Pinpoint the cell where the given text exists, returning its (x, y) midpoint coordinate. 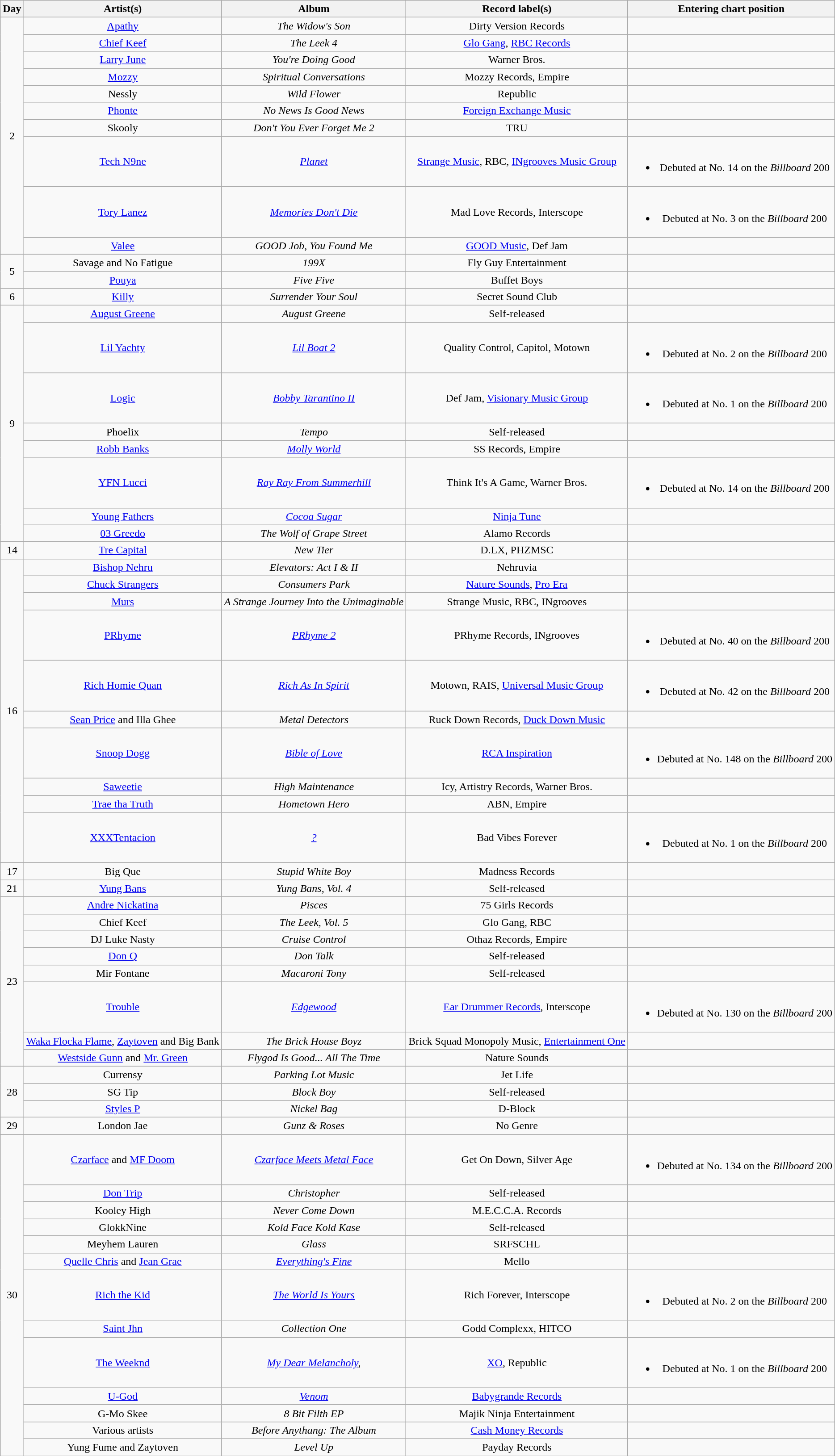
21 (12, 888)
Quality Control, Capitol, Motown (517, 347)
Planet (314, 162)
30 (12, 1295)
No News Is Good News (314, 111)
Majik Ninja Entertainment (517, 1413)
Phonte (122, 111)
Surrender Your Soul (314, 297)
Snoop Dogg (122, 753)
Secret Sound Club (517, 297)
Logic (122, 398)
Ninja Tune (517, 516)
Level Up (314, 1447)
Apathy (122, 26)
Glo Gang, RBC Records (517, 43)
Babygrande Records (517, 1396)
Don Trip (122, 1193)
Alamo Records (517, 533)
Czarface and MF Doom (122, 1159)
PRhyme (122, 635)
Get On Down, Silver Age (517, 1159)
Debuted at No. 3 on the Billboard 200 (731, 212)
No Genre (517, 1126)
Warner Bros. (517, 60)
Flygod Is Good... All The Time (314, 1058)
High Maintenance (314, 787)
Bishop Nehru (122, 567)
Don Talk (314, 956)
Memories Don't Die (314, 212)
Entering chart position (731, 9)
Molly World (314, 449)
Tory Lanez (122, 212)
Trae tha Truth (122, 804)
Record label(s) (517, 9)
Everything's Fine (314, 1261)
Parking Lot Music (314, 1075)
My Dear Melancholy, (314, 1362)
8 Bit Filth EP (314, 1413)
5 (12, 271)
XO, Republic (517, 1362)
6 (12, 297)
The Leek 4 (314, 43)
Mad Love Records, Interscope (517, 212)
Sean Price and Illa Ghee (122, 720)
Debuted at No. 42 on the Billboard 200 (731, 685)
Styles P (122, 1109)
Currensy (122, 1075)
The Widow's Son (314, 26)
03 Greedo (122, 533)
Valee (122, 246)
Ear Drummer Records, Interscope (517, 1007)
2 (12, 136)
Quelle Chris and Jean Grae (122, 1261)
Venom (314, 1396)
U-God (122, 1396)
29 (12, 1126)
Lil Boat 2 (314, 347)
? (314, 838)
Czarface Meets Metal Face (314, 1159)
75 Girls Records (517, 905)
London Jae (122, 1126)
Block Boy (314, 1092)
GOOD Music, Def Jam (517, 246)
Motown, RAIS, Universal Music Group (517, 685)
Debuted at No. 130 on the Billboard 200 (731, 1007)
Cruise Control (314, 939)
Nature Sounds (517, 1058)
23 (12, 982)
Kold Face Kold Kase (314, 1227)
Debuted at No. 148 on the Billboard 200 (731, 753)
28 (12, 1092)
Skooly (122, 128)
Ray Ray From Summerhill (314, 482)
Before Anythang: The Album (314, 1430)
Artist(s) (122, 9)
Cash Money Records (517, 1430)
Collection One (314, 1329)
Kooley High (122, 1210)
Nehruvia (517, 567)
Pisces (314, 905)
G-Mo Skee (122, 1413)
Dirty Version Records (517, 26)
Think It's A Game, Warner Bros. (517, 482)
Saint Jhn (122, 1329)
Day (12, 9)
RCA Inspiration (517, 753)
Rich Forever, Interscope (517, 1295)
Strange Music, RBC, INgrooves Music Group (517, 162)
Edgewood (314, 1007)
14 (12, 550)
Othaz Records, Empire (517, 939)
Stupid White Boy (314, 871)
The Wolf of Grape Street (314, 533)
Nickel Bag (314, 1109)
SG Tip (122, 1092)
Meyhem Lauren (122, 1244)
Foreign Exchange Music (517, 111)
Lil Yachty (122, 347)
Chuck Strangers (122, 584)
Tre Capital (122, 550)
Macaroni Tony (314, 973)
Murs (122, 601)
SS Records, Empire (517, 449)
Album (314, 9)
D-Block (517, 1109)
Various artists (122, 1430)
Gunz & Roses (314, 1126)
Don't You Ever Forget Me 2 (314, 128)
Mello (517, 1261)
GOOD Job, You Found Me (314, 246)
Five Five (314, 280)
Mir Fontane (122, 973)
Rich Homie Quan (122, 685)
Wild Flower (314, 94)
TRU (517, 128)
Mozzy (122, 77)
Tempo (314, 432)
Spiritual Conversations (314, 77)
M.E.C.C.A. Records (517, 1210)
Elevators: Act I & II (314, 567)
You're Doing Good (314, 60)
Debuted at No. 134 on the Billboard 200 (731, 1159)
ABN, Empire (517, 804)
Glass (314, 1244)
Big Que (122, 871)
199X (314, 263)
Saweetie (122, 787)
16 (12, 711)
Fly Guy Entertainment (517, 263)
PRhyme 2 (314, 635)
Mozzy Records, Empire (517, 77)
Waka Flocka Flame, Zaytoven and Big Bank (122, 1041)
A Strange Journey Into the Unimaginable (314, 601)
Bible of Love (314, 753)
Bobby Tarantino II (314, 398)
17 (12, 871)
Nessly (122, 94)
Robb Banks (122, 449)
Metal Detectors (314, 720)
YFN Lucci (122, 482)
Tech N9ne (122, 162)
Republic (517, 94)
Rich As In Spirit (314, 685)
PRhyme Records, INgrooves (517, 635)
Larry June (122, 60)
Payday Records (517, 1447)
Jet Life (517, 1075)
Hometown Hero (314, 804)
Killy (122, 297)
Bad Vibes Forever (517, 838)
Andre Nickatina (122, 905)
DJ Luke Nasty (122, 939)
Ruck Down Records, Duck Down Music (517, 720)
The Leek, Vol. 5 (314, 922)
Brick Squad Monopoly Music, Entertainment One (517, 1041)
The Brick House Boyz (314, 1041)
The Weeknd (122, 1362)
GlokkNine (122, 1227)
Madness Records (517, 871)
XXXTentacion (122, 838)
9 (12, 424)
Never Come Down (314, 1210)
Icy, Artistry Records, Warner Bros. (517, 787)
Godd Complexx, HITCO (517, 1329)
Young Fathers (122, 516)
Don Q (122, 956)
Trouble (122, 1007)
Rich the Kid (122, 1295)
Strange Music, RBC, INgrooves (517, 601)
Debuted at No. 40 on the Billboard 200 (731, 635)
Buffet Boys (517, 280)
Christopher (314, 1193)
Def Jam, Visionary Music Group (517, 398)
Phoelix (122, 432)
Consumers Park (314, 584)
SRFSCHL (517, 1244)
Pouya (122, 280)
The World Is Yours (314, 1295)
Nature Sounds, Pro Era (517, 584)
Yung Fume and Zaytoven (122, 1447)
Cocoa Sugar (314, 516)
Glo Gang, RBC (517, 922)
Yung Bans (122, 888)
Westside Gunn and Mr. Green (122, 1058)
New Tier (314, 550)
Yung Bans, Vol. 4 (314, 888)
Savage and No Fatigue (122, 263)
D.LX, PHZMSC (517, 550)
